Detect which cell encompasses the target text, then output its [x, y] center coordinate. 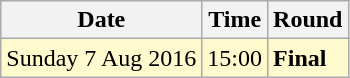
Final [308, 58]
Time [235, 20]
Date [102, 20]
Round [308, 20]
Sunday 7 Aug 2016 [102, 58]
15:00 [235, 58]
